Extract the [x, y] coordinate from the center of the cell holding the provided text.  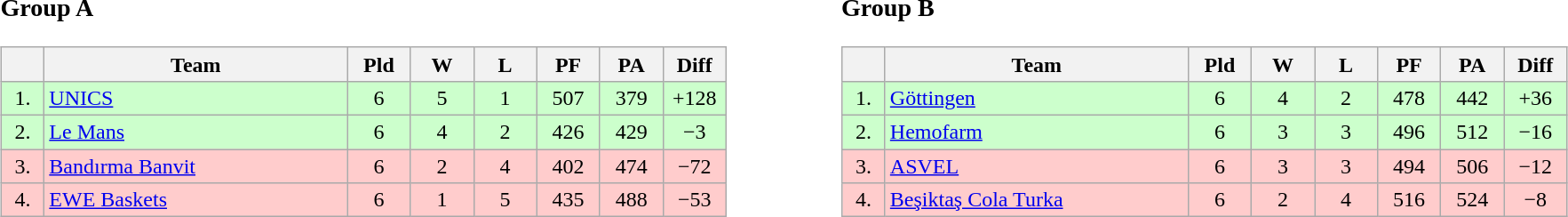
442 [1473, 98]
516 [1409, 200]
Beşiktaş Cola Turka [1036, 200]
496 [1409, 133]
506 [1473, 166]
+128 [695, 98]
488 [631, 200]
494 [1409, 166]
Bandırma Banvit [195, 166]
−53 [695, 200]
Le Mans [195, 133]
+36 [1535, 98]
Hemofarm [1036, 133]
EWE Baskets [195, 200]
Göttingen [1036, 98]
507 [569, 98]
478 [1409, 98]
474 [631, 166]
512 [1473, 133]
−8 [1535, 200]
−16 [1535, 133]
−3 [695, 133]
426 [569, 133]
435 [569, 200]
−72 [695, 166]
UNICS [195, 98]
379 [631, 98]
402 [569, 166]
524 [1473, 200]
429 [631, 133]
ASVEL [1036, 166]
−12 [1535, 166]
